Locate the cell with the specified text and output its (X, Y) center coordinate. 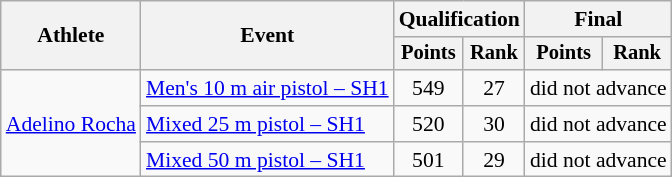
Qualification (460, 19)
Event (268, 36)
549 (428, 88)
Adelino Rocha (71, 124)
Athlete (71, 36)
27 (494, 88)
Final (598, 19)
30 (494, 124)
520 (428, 124)
Men's 10 m air pistol – SH1 (268, 88)
Mixed 25 m pistol – SH1 (268, 124)
